From the cell containing the given text, extract its center point as (x, y) coordinate. 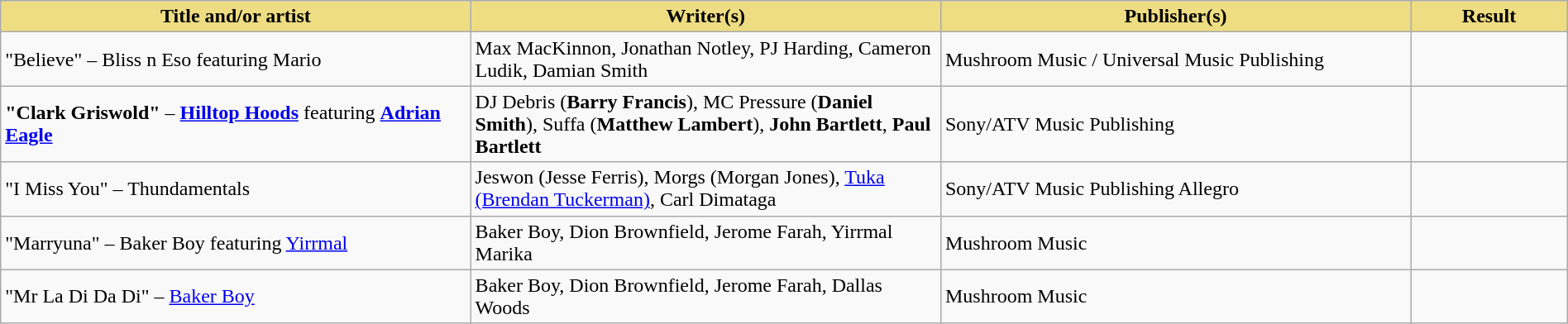
"Believe" – Bliss n Eso featuring Mario (236, 60)
"Mr La Di Da Di" – Baker Boy (236, 296)
Baker Boy, Dion Brownfield, Jerome Farah, Yirrmal Marika (705, 243)
Baker Boy, Dion Brownfield, Jerome Farah, Dallas Woods (705, 296)
Mushroom Music / Universal Music Publishing (1175, 60)
Max MacKinnon, Jonathan Notley, PJ Harding, Cameron Ludik, Damian Smith (705, 60)
Title and/or artist (236, 17)
DJ Debris (Barry Francis), MC Pressure (Daniel Smith), Suffa (Matthew Lambert), John Bartlett, Paul Bartlett (705, 124)
"Marryuna" – Baker Boy featuring Yirrmal (236, 243)
Writer(s) (705, 17)
Publisher(s) (1175, 17)
Sony/ATV Music Publishing (1175, 124)
Result (1489, 17)
"I Miss You" – Thundamentals (236, 188)
Jeswon (Jesse Ferris), Morgs (Morgan Jones), Tuka (Brendan Tuckerman), Carl Dimataga (705, 188)
"Clark Griswold" – Hilltop Hoods featuring Adrian Eagle (236, 124)
Sony/ATV Music Publishing Allegro (1175, 188)
